Identify which cell holds the provided text, then report its [x, y] central coordinate. 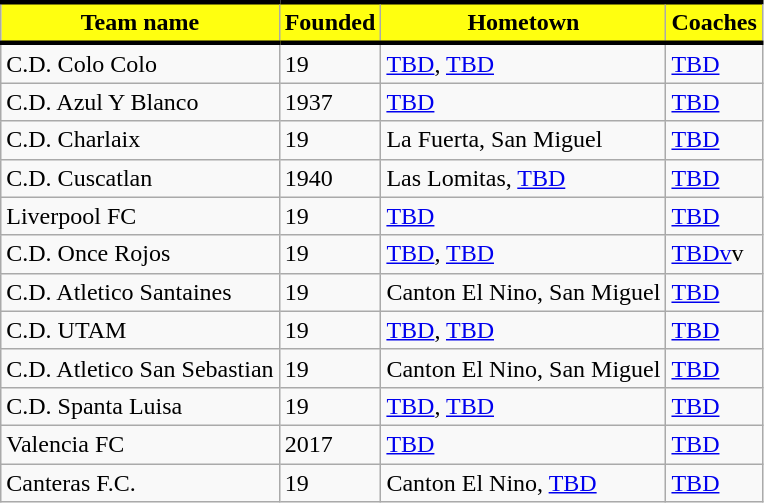
La Fuerta, San Miguel [524, 140]
C.D. Spanta Luisa [140, 406]
Valencia FC [140, 444]
C.D. Colo Colo [140, 63]
Liverpool FC [140, 216]
C.D. Cuscatlan [140, 178]
Team name [140, 22]
Las Lomitas, TBD [524, 178]
Canton El Nino, TBD [524, 483]
Canteras F.C. [140, 483]
TBDvv [714, 254]
C.D. Azul Y Blanco [140, 102]
C.D. Atletico Santaines [140, 292]
C.D. Once Rojos [140, 254]
Coaches [714, 22]
2017 [330, 444]
1937 [330, 102]
Hometown [524, 22]
C.D. UTAM [140, 330]
Founded [330, 22]
C.D. Charlaix [140, 140]
1940 [330, 178]
C.D. Atletico San Sebastian [140, 368]
